Return the [x, y] coordinate for the center point of the cell that contains the specified text.  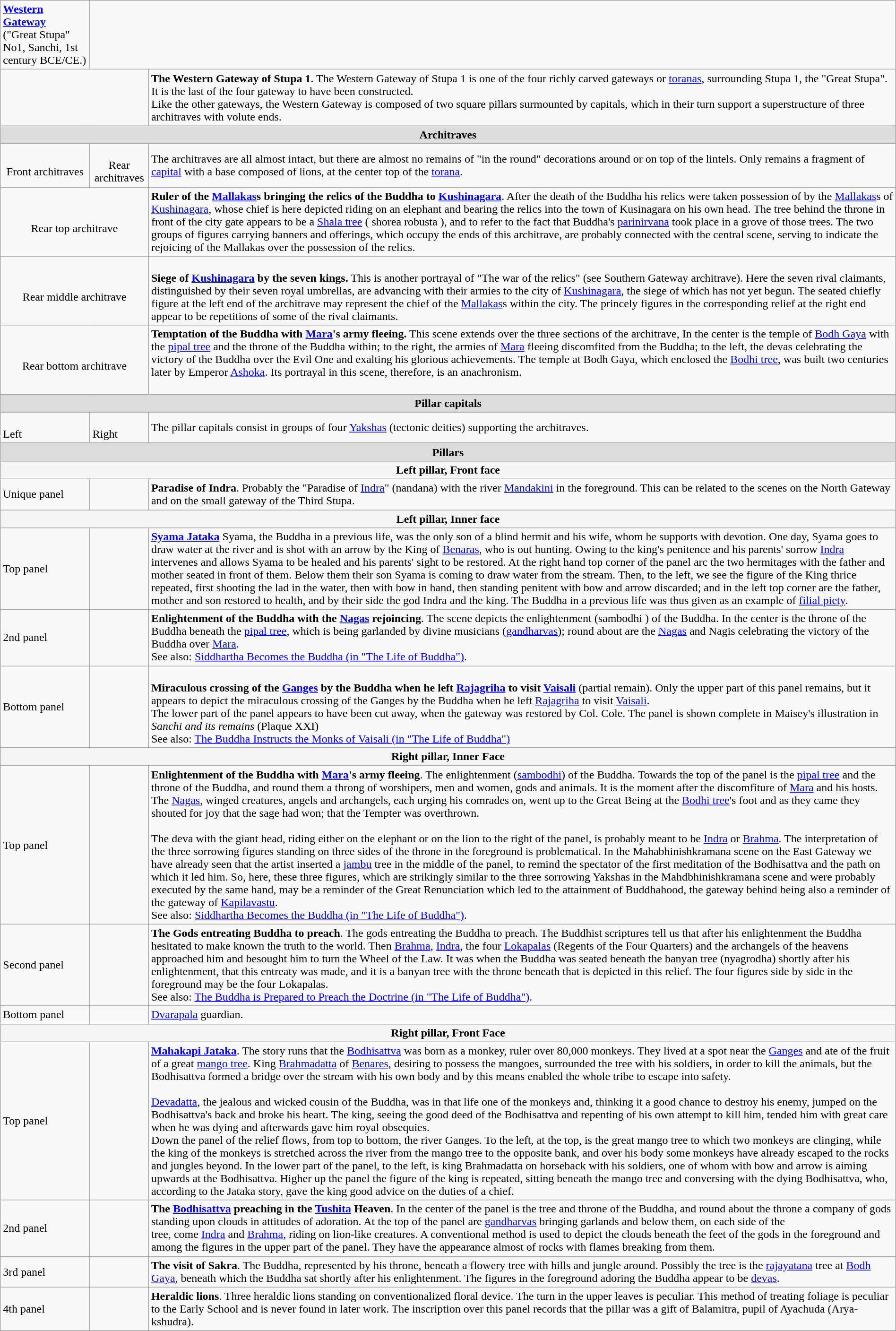
Second panel [45, 965]
Pillars [448, 452]
Rear middle architrave [75, 291]
Front architraves [45, 165]
Left pillar, Front face [448, 470]
Right pillar, Front Face [448, 1033]
Rear top architrave [75, 222]
4th panel [45, 1309]
Unique panel [45, 494]
Rear architraves [119, 165]
3rd panel [45, 1271]
Right pillar, Inner Face [448, 757]
The pillar capitals consist in groups of four Yakshas (tectonic deities) supporting the architraves. [522, 427]
Left [45, 427]
Architraves [448, 135]
Pillar capitals [448, 403]
Rear bottom architrave [75, 360]
Western Gateway("Great Stupa" No1, Sanchi, 1st century BCE/CE.) [45, 35]
Right [119, 427]
Dvarapala guardian. [522, 1015]
Left pillar, Inner face [448, 519]
